For the text-containing cell, return its midpoint in (X, Y) coordinate format. 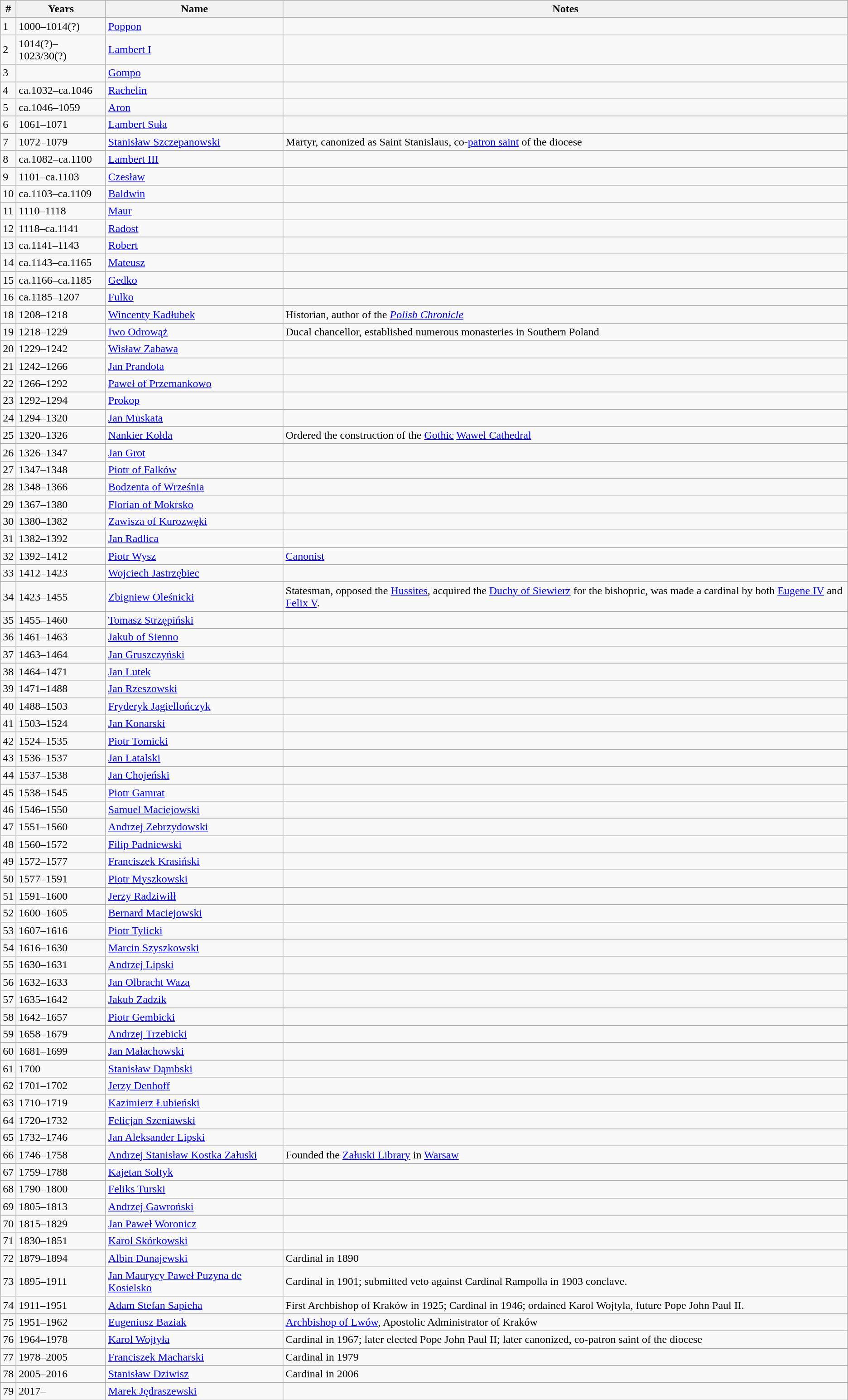
7 (8, 142)
Franciszek Krasiński (194, 862)
1701–1702 (61, 1086)
Poppon (194, 26)
1895–1911 (61, 1282)
Felicjan Szeniawski (194, 1120)
Filip Padniewski (194, 844)
1746–1758 (61, 1155)
1616–1630 (61, 948)
Cardinal in 2006 (565, 1374)
Jan Maurycy Paweł Puzyna de Kosielsko (194, 1282)
Wojciech Jastrzębiec (194, 573)
Albin Dunajewski (194, 1258)
62 (8, 1086)
Bernard Maciejowski (194, 913)
2005–2016 (61, 1374)
1455–1460 (61, 620)
Andrzej Gawroński (194, 1206)
44 (8, 775)
1632–1633 (61, 982)
3 (8, 73)
18 (8, 315)
Piotr Myszkowski (194, 879)
1720–1732 (61, 1120)
1 (8, 26)
1551–1560 (61, 827)
1537–1538 (61, 775)
1292–1294 (61, 401)
5 (8, 107)
41 (8, 723)
Ordered the construction of the Gothic Wawel Cathedral (565, 435)
1759–1788 (61, 1172)
Jan Muskata (194, 418)
1607–1616 (61, 930)
Karol Wojtyła (194, 1339)
Stanisław Szczepanowski (194, 142)
Jan Rzeszowski (194, 689)
76 (8, 1339)
Jan Małachowski (194, 1051)
37 (8, 654)
Jan Aleksander Lipski (194, 1138)
69 (8, 1206)
Martyr, canonized as Saint Stanislaus, co-patron saint of the diocese (565, 142)
19 (8, 332)
Cardinal in 1901; submitted veto against Cardinal Rampolla in 1903 conclave. (565, 1282)
Stanisław Dąmbski (194, 1068)
8 (8, 159)
1266–1292 (61, 383)
43 (8, 758)
Piotr of Falków (194, 470)
54 (8, 948)
36 (8, 637)
72 (8, 1258)
1471–1488 (61, 689)
ca.1166–ca.1185 (61, 280)
Kajetan Sołtyk (194, 1172)
1382–1392 (61, 539)
Eugeniusz Baziak (194, 1322)
Andrzej Lipski (194, 965)
1488–1503 (61, 706)
# (8, 9)
1242–1266 (61, 366)
1463–1464 (61, 654)
1681–1699 (61, 1051)
1208–1218 (61, 315)
Cardinal in 1890 (565, 1258)
ca.1143–ca.1165 (61, 263)
47 (8, 827)
1805–1813 (61, 1206)
1464–1471 (61, 672)
71 (8, 1241)
Paweł of Przemankowo (194, 383)
Aron (194, 107)
First Archbishop of Kraków in 1925; Cardinal in 1946; ordained Karol Wojtyla, future Pope John Paul II. (565, 1305)
13 (8, 246)
1110–1118 (61, 211)
Kazimierz Łubieński (194, 1103)
Jan Latalski (194, 758)
9 (8, 176)
16 (8, 297)
Jan Paweł Woronicz (194, 1224)
10 (8, 194)
Zawisza of Kurozwęki (194, 522)
Franciszek Macharski (194, 1356)
28 (8, 487)
1536–1537 (61, 758)
49 (8, 862)
48 (8, 844)
Zbigniew Oleśnicki (194, 596)
58 (8, 1017)
1830–1851 (61, 1241)
Lambert III (194, 159)
Cardinal in 1967; later elected Pope John Paul II; later canonized, co-patron saint of the diocese (565, 1339)
1600–1605 (61, 913)
Wincenty Kadłubek (194, 315)
2 (8, 50)
Jan Konarski (194, 723)
1560–1572 (61, 844)
1710–1719 (61, 1103)
Marcin Szyszkowski (194, 948)
1978–2005 (61, 1356)
1320–1326 (61, 435)
ca.1046–1059 (61, 107)
1348–1366 (61, 487)
Jan Grot (194, 452)
51 (8, 896)
1503–1524 (61, 723)
Jerzy Radziwiłł (194, 896)
1000–1014(?) (61, 26)
2017– (61, 1391)
1229–1242 (61, 349)
1577–1591 (61, 879)
Radost (194, 228)
Jan Radlica (194, 539)
Jakub of Sienno (194, 637)
1911–1951 (61, 1305)
1294–1320 (61, 418)
64 (8, 1120)
Feliks Turski (194, 1189)
67 (8, 1172)
56 (8, 982)
1101–ca.1103 (61, 176)
30 (8, 522)
Years (61, 9)
40 (8, 706)
Baldwin (194, 194)
1423–1455 (61, 596)
42 (8, 741)
6 (8, 125)
1524–1535 (61, 741)
ca.1032–ca.1046 (61, 90)
Iwo Odrowąż (194, 332)
27 (8, 470)
Lambert Suła (194, 125)
1380–1382 (61, 522)
12 (8, 228)
Bodzenta of Września (194, 487)
1658–1679 (61, 1034)
1461–1463 (61, 637)
Piotr Gamrat (194, 793)
1591–1600 (61, 896)
Rachelin (194, 90)
73 (8, 1282)
15 (8, 280)
46 (8, 810)
Tomasz Strzępiński (194, 620)
Jan Chojeński (194, 775)
1412–1423 (61, 573)
1538–1545 (61, 793)
Nankier Kołda (194, 435)
Adam Stefan Sapieha (194, 1305)
Maur (194, 211)
70 (8, 1224)
Robert (194, 246)
23 (8, 401)
65 (8, 1138)
Piotr Tomicki (194, 741)
Marek Jędraszewski (194, 1391)
60 (8, 1051)
1630–1631 (61, 965)
Gompo (194, 73)
Cardinal in 1979 (565, 1356)
Jan Olbracht Waza (194, 982)
Andrzej Stanisław Kostka Załuski (194, 1155)
Gedko (194, 280)
Piotr Tylicki (194, 930)
4 (8, 90)
55 (8, 965)
33 (8, 573)
Karol Skórkowski (194, 1241)
45 (8, 793)
1392–1412 (61, 556)
Jerzy Denhoff (194, 1086)
39 (8, 689)
Wisław Zabawa (194, 349)
1732–1746 (61, 1138)
Notes (565, 9)
32 (8, 556)
22 (8, 383)
11 (8, 211)
63 (8, 1103)
50 (8, 879)
78 (8, 1374)
Florian of Mokrsko (194, 504)
29 (8, 504)
1700 (61, 1068)
Historian, author of the Polish Chronicle (565, 315)
1635–1642 (61, 999)
1642–1657 (61, 1017)
74 (8, 1305)
Lambert I (194, 50)
75 (8, 1322)
Ducal chancellor, established numerous monasteries in Southern Poland (565, 332)
Archbishop of Lwów, Apostolic Administrator of Kraków (565, 1322)
Canonist (565, 556)
61 (8, 1068)
1367–1380 (61, 504)
ca.1082–ca.1100 (61, 159)
Andrzej Trzebicki (194, 1034)
ca.1103–ca.1109 (61, 194)
1879–1894 (61, 1258)
1790–1800 (61, 1189)
1014(?)–1023/30(?) (61, 50)
Czesław (194, 176)
Samuel Maciejowski (194, 810)
1326–1347 (61, 452)
53 (8, 930)
34 (8, 596)
1347–1348 (61, 470)
Piotr Wysz (194, 556)
24 (8, 418)
Jan Lutek (194, 672)
14 (8, 263)
68 (8, 1189)
Jan Prandota (194, 366)
35 (8, 620)
Jakub Zadzik (194, 999)
20 (8, 349)
Founded the Załuski Library in Warsaw (565, 1155)
79 (8, 1391)
1218–1229 (61, 332)
ca.1141–1143 (61, 246)
57 (8, 999)
31 (8, 539)
38 (8, 672)
66 (8, 1155)
ca.1185–1207 (61, 297)
Fulko (194, 297)
1964–1978 (61, 1339)
Stanisław Dziwisz (194, 1374)
21 (8, 366)
Mateusz (194, 263)
1546–1550 (61, 810)
Jan Gruszczyński (194, 654)
1072–1079 (61, 142)
59 (8, 1034)
Fryderyk Jagiellończyk (194, 706)
77 (8, 1356)
Andrzej Zebrzydowski (194, 827)
1815–1829 (61, 1224)
1572–1577 (61, 862)
1061–1071 (61, 125)
1118–ca.1141 (61, 228)
52 (8, 913)
Name (194, 9)
Statesman, opposed the Hussites, acquired the Duchy of Siewierz for the bishopric, was made a cardinal by both Eugene IV and Felix V. (565, 596)
Prokop (194, 401)
Piotr Gembicki (194, 1017)
1951–1962 (61, 1322)
25 (8, 435)
26 (8, 452)
